Scan for the cell matching the given text and deliver its [X, Y] coordinate at center. 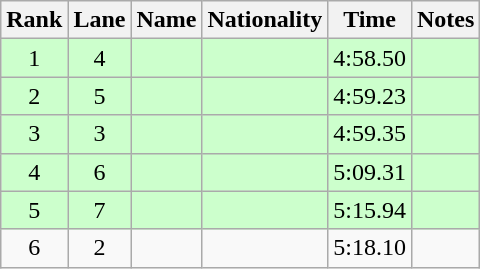
7 [100, 210]
Name [166, 20]
Nationality [265, 20]
1 [34, 58]
5:18.10 [370, 248]
Time [370, 20]
5:09.31 [370, 172]
4:59.35 [370, 134]
Notes [445, 20]
4:58.50 [370, 58]
Lane [100, 20]
Rank [34, 20]
5:15.94 [370, 210]
4:59.23 [370, 96]
